Provide the [X, Y] coordinate of the cell's center where the given text is located.  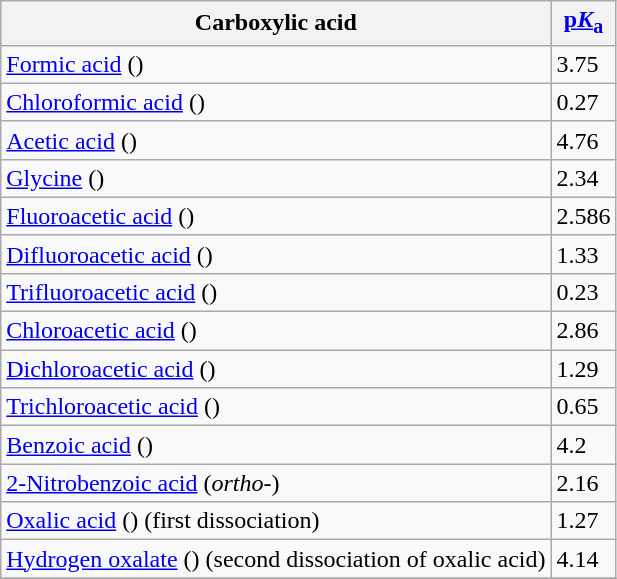
2.86 [584, 331]
Chloroformic acid () [276, 102]
1.33 [584, 254]
Formic acid () [276, 64]
Carboxylic acid [276, 23]
4.14 [584, 559]
2-Nitrobenzoic acid (ortho-) [276, 483]
2.34 [584, 178]
Chloroacetic acid () [276, 331]
Hydrogen oxalate () (second dissociation of oxalic acid) [276, 559]
Benzoic acid () [276, 445]
pKa [584, 23]
4.2 [584, 445]
0.23 [584, 292]
0.65 [584, 407]
Dichloroacetic acid () [276, 369]
1.27 [584, 521]
0.27 [584, 102]
2.16 [584, 483]
4.76 [584, 140]
Trichloroacetic acid () [276, 407]
2.586 [584, 216]
1.29 [584, 369]
Trifluoroacetic acid () [276, 292]
Difluoroacetic acid () [276, 254]
Glycine () [276, 178]
Oxalic acid () (first dissociation) [276, 521]
Acetic acid () [276, 140]
Fluoroacetic acid () [276, 216]
3.75 [584, 64]
